Search for the cell housing the specified text and yield its (x, y) center coordinate. 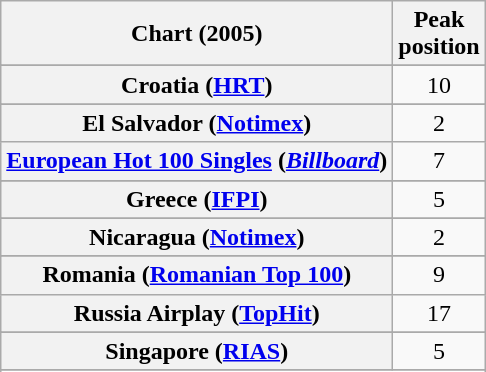
Peak position (439, 34)
7 (439, 161)
European Hot 100 Singles (Billboard) (197, 161)
17 (439, 313)
Chart (2005) (197, 34)
9 (439, 275)
Russia Airplay (TopHit) (197, 313)
Greece (IFPI) (197, 199)
Nicaragua (Notimex) (197, 237)
Singapore (RIAS) (197, 351)
10 (439, 85)
Romania (Romanian Top 100) (197, 275)
El Salvador (Notimex) (197, 123)
Croatia (HRT) (197, 85)
